Return the [X, Y] coordinate for the center point of the cell that contains the specified text.  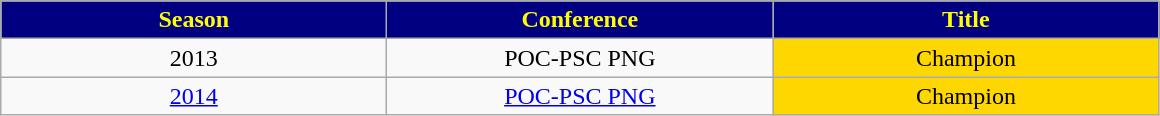
Title [966, 20]
2014 [194, 96]
Season [194, 20]
Conference [580, 20]
2013 [194, 58]
